Find where the given text appears and provide that cell's center as (X, Y) coordinate. 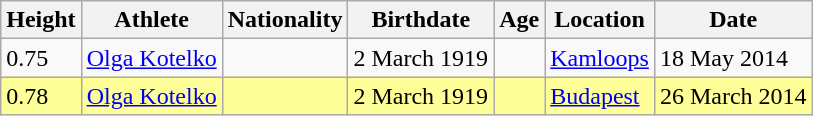
Kamloops (600, 58)
0.75 (41, 58)
Date (733, 20)
Nationality (285, 20)
Age (520, 20)
Budapest (600, 96)
26 March 2014 (733, 96)
18 May 2014 (733, 58)
Birthdate (421, 20)
Athlete (152, 20)
Location (600, 20)
Height (41, 20)
0.78 (41, 96)
